Find where the given text appears and provide that cell's center as [x, y] coordinate. 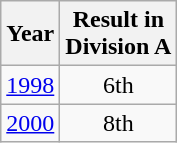
6th [118, 85]
8th [118, 123]
2000 [30, 123]
1998 [30, 85]
Year [30, 34]
Result inDivision A [118, 34]
